Return [x, y] of the center of cell containing provided text 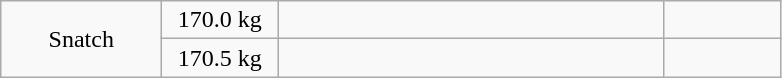
170.0 kg [220, 20]
Snatch [82, 39]
170.5 kg [220, 58]
